Return the (X, Y) coordinate for the center point of the cell that contains the specified text.  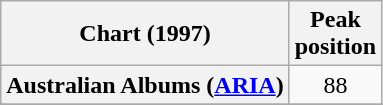
Chart (1997) (145, 34)
Peakposition (335, 34)
Australian Albums (ARIA) (145, 85)
88 (335, 85)
